Determine the (x, y) coordinate at the center of the cell enclosing the given text.  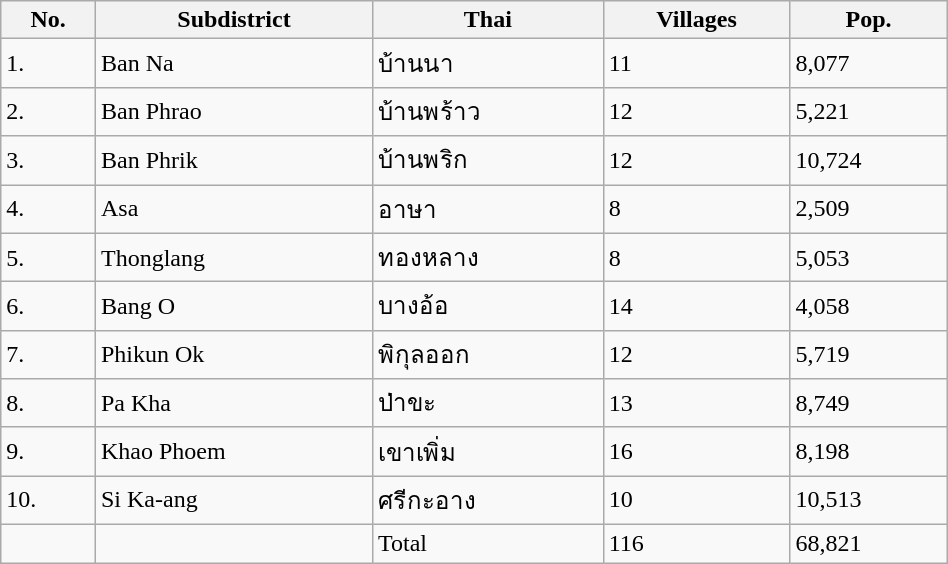
Villages (696, 20)
บ้านพริก (488, 160)
4,058 (868, 306)
10 (696, 500)
พิกุลออก (488, 354)
Ban Phrao (234, 112)
4. (48, 208)
1. (48, 64)
116 (696, 543)
ศรีกะอาง (488, 500)
16 (696, 452)
11 (696, 64)
Ban Na (234, 64)
2,509 (868, 208)
ป่าขะ (488, 404)
No. (48, 20)
8,198 (868, 452)
บางอ้อ (488, 306)
10,513 (868, 500)
อาษา (488, 208)
บ้านนา (488, 64)
6. (48, 306)
Si Ka-ang (234, 500)
Phikun Ok (234, 354)
14 (696, 306)
Khao Phoem (234, 452)
7. (48, 354)
8,749 (868, 404)
Thai (488, 20)
3. (48, 160)
5,221 (868, 112)
8,077 (868, 64)
9. (48, 452)
10. (48, 500)
Ban Phrik (234, 160)
13 (696, 404)
ทองหลาง (488, 258)
5,053 (868, 258)
10,724 (868, 160)
Pa Kha (234, 404)
บ้านพร้าว (488, 112)
68,821 (868, 543)
5,719 (868, 354)
Asa (234, 208)
Thonglang (234, 258)
5. (48, 258)
เขาเพิ่ม (488, 452)
Total (488, 543)
2. (48, 112)
Subdistrict (234, 20)
Bang O (234, 306)
8. (48, 404)
Pop. (868, 20)
